Search for the cell housing the specified text and yield its (X, Y) center coordinate. 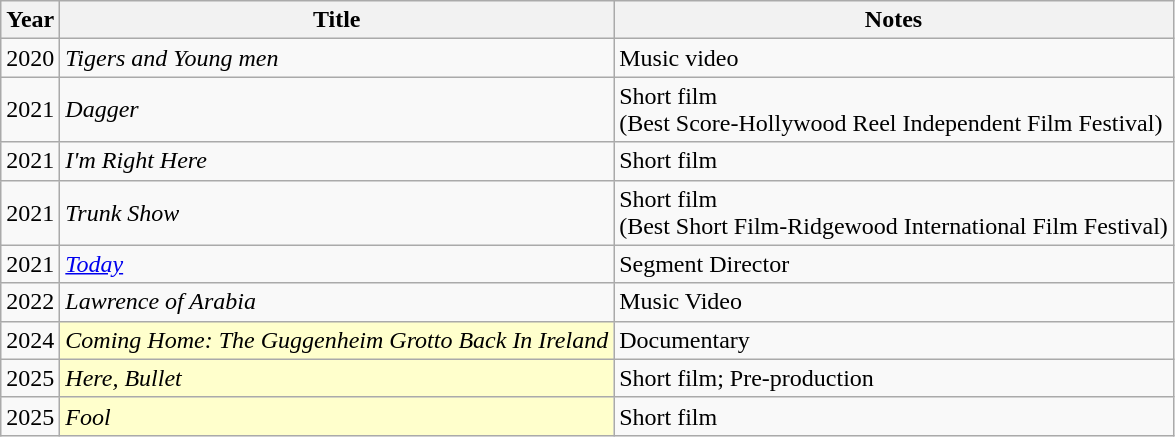
Documentary (894, 340)
2022 (30, 302)
Short film (Best Score-Hollywood Reel Independent Film Festival) (894, 110)
Here, Bullet (337, 378)
Music Video (894, 302)
Music video (894, 58)
I'm Right Here (337, 161)
Title (337, 20)
Short film (Best Short Film-Ridgewood International Film Festival) (894, 212)
Fool (337, 416)
Tigers and Young men (337, 58)
Segment Director (894, 264)
Short film; Pre-production (894, 378)
2024 (30, 340)
Dagger (337, 110)
2020 (30, 58)
Coming Home: The Guggenheim Grotto Back In Ireland (337, 340)
Notes (894, 20)
Year (30, 20)
Lawrence of Arabia (337, 302)
Trunk Show (337, 212)
Today (337, 264)
